Return the [X, Y] coordinate for the center point of the cell that contains the specified text.  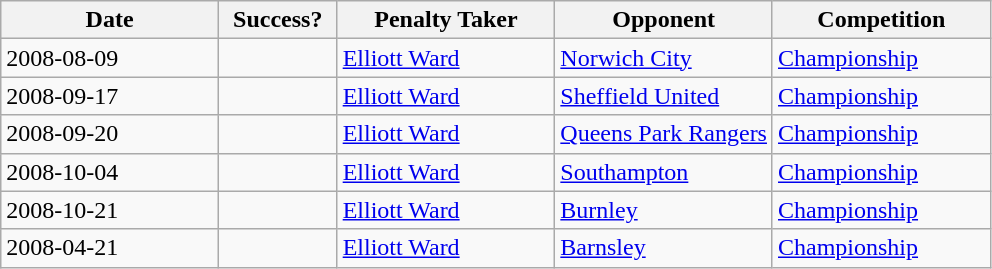
2008-09-20 [110, 134]
Southampton [664, 172]
Barnsley [664, 248]
Success? [278, 20]
2008-09-17 [110, 96]
Penalty Taker [446, 20]
Queens Park Rangers [664, 134]
Competition [881, 20]
2008-04-21 [110, 248]
Norwich City [664, 58]
2008-10-21 [110, 210]
Opponent [664, 20]
Burnley [664, 210]
2008-10-04 [110, 172]
2008-08-09 [110, 58]
Sheffield United [664, 96]
Date [110, 20]
